Find where the given text appears and provide that cell's center as (X, Y) coordinate. 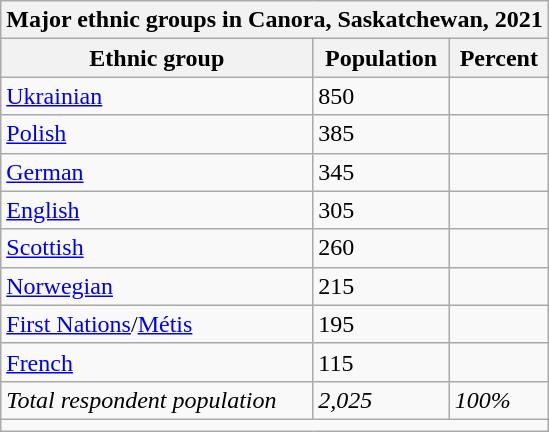
385 (382, 134)
English (157, 210)
260 (382, 248)
Ethnic group (157, 58)
Scottish (157, 248)
100% (498, 400)
215 (382, 286)
First Nations/Métis (157, 324)
Polish (157, 134)
Population (382, 58)
195 (382, 324)
850 (382, 96)
Major ethnic groups in Canora, Saskatchewan, 2021 (275, 20)
Norwegian (157, 286)
2,025 (382, 400)
Ukrainian (157, 96)
Total respondent population (157, 400)
115 (382, 362)
345 (382, 172)
305 (382, 210)
Percent (498, 58)
French (157, 362)
German (157, 172)
